Capture the cell that displays the provided text and extract its [x, y] central coordinate. 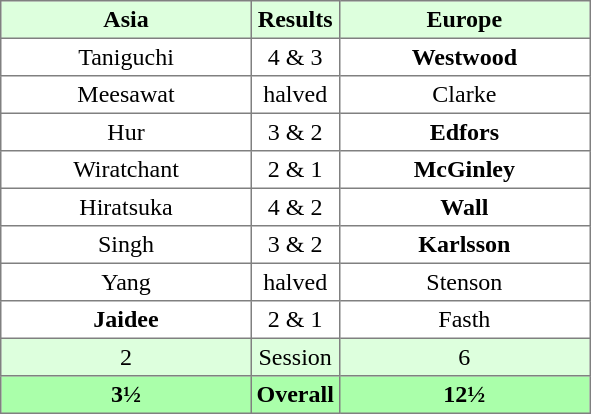
Hur [126, 132]
Karlsson [464, 245]
Meesawat [126, 95]
3½ [126, 395]
Clarke [464, 95]
6 [464, 357]
Westwood [464, 57]
2 [126, 357]
Singh [126, 245]
4 & 2 [295, 207]
Session [295, 357]
Yang [126, 282]
4 & 3 [295, 57]
Jaidee [126, 320]
Overall [295, 395]
Taniguchi [126, 57]
12½ [464, 395]
McGinley [464, 170]
Wall [464, 207]
Fasth [464, 320]
Asia [126, 20]
Wiratchant [126, 170]
Hiratsuka [126, 207]
Edfors [464, 132]
Stenson [464, 282]
Results [295, 20]
Europe [464, 20]
